Search for the cell housing the specified text and yield its (X, Y) center coordinate. 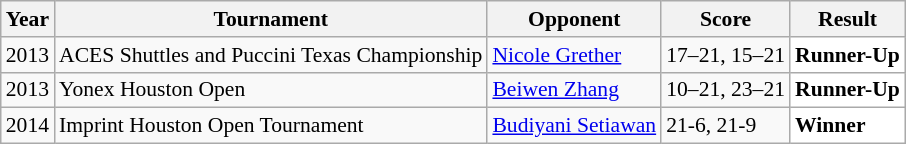
21-6, 21-9 (726, 126)
Score (726, 19)
Opponent (574, 19)
Winner (848, 126)
17–21, 15–21 (726, 55)
Yonex Houston Open (270, 90)
Nicole Grether (574, 55)
Beiwen Zhang (574, 90)
2014 (28, 126)
10–21, 23–21 (726, 90)
Result (848, 19)
Budiyani Setiawan (574, 126)
ACES Shuttles and Puccini Texas Championship (270, 55)
Year (28, 19)
Tournament (270, 19)
Imprint Houston Open Tournament (270, 126)
